Output the (X, Y) coordinate of the center of the cell containing the given text.  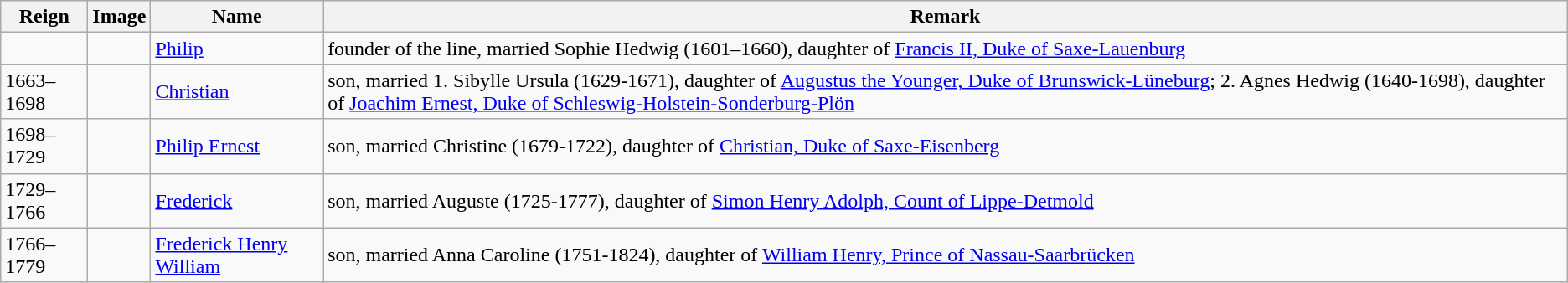
founder of the line, married Sophie Hedwig (1601–1660), daughter of Francis II, Duke of Saxe-Lauenburg (946, 49)
Frederick (237, 201)
Christian (237, 92)
Frederick Henry William (237, 255)
son, married Christine (1679-1722), daughter of Christian, Duke of Saxe-Eisenberg (946, 146)
1729–1766 (44, 201)
1766–1779 (44, 255)
Reign (44, 17)
1698–1729 (44, 146)
Remark (946, 17)
son, married Anna Caroline (1751-1824), daughter of William Henry, Prince of Nassau-Saarbrücken (946, 255)
Philip Ernest (237, 146)
Image (119, 17)
Philip (237, 49)
1663–1698 (44, 92)
son, married Auguste (1725-1777), daughter of Simon Henry Adolph, Count of Lippe-Detmold (946, 201)
Name (237, 17)
